Output the (X, Y) coordinate of the center of the cell containing the given text.  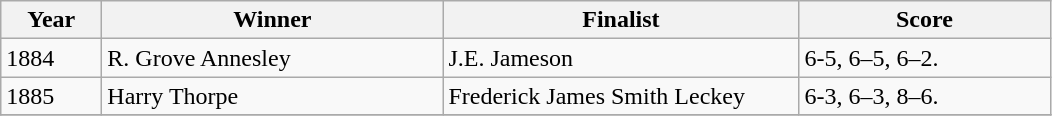
Harry Thorpe (272, 96)
Finalist (621, 20)
Winner (272, 20)
Score (924, 20)
1885 (52, 96)
J.E. Jameson (621, 58)
Frederick James Smith Leckey (621, 96)
1884 (52, 58)
6-3, 6–3, 8–6. (924, 96)
R. Grove Annesley (272, 58)
6-5, 6–5, 6–2. (924, 58)
Year (52, 20)
